Extract the [X, Y] coordinate from the center of the cell holding the provided text.  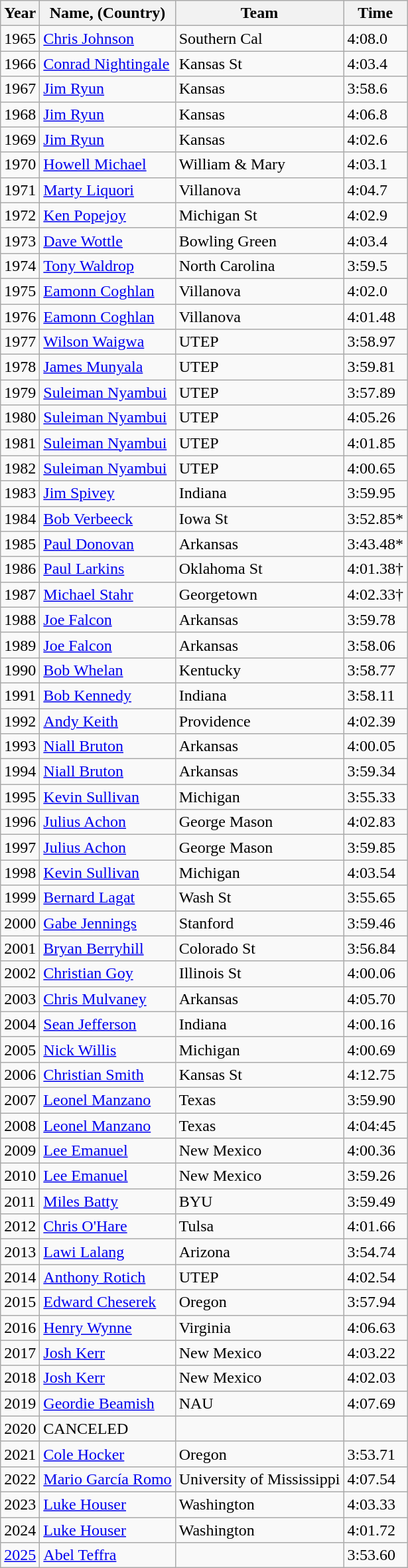
Conrad Nightingale [107, 64]
2000 [20, 923]
Michael Stahr [107, 594]
2013 [20, 1252]
2008 [20, 1126]
2020 [20, 1429]
Jim Spivey [107, 493]
2012 [20, 1227]
Wash St [259, 898]
Virginia [259, 1328]
4:05.26 [375, 418]
1991 [20, 695]
1978 [20, 367]
3:53.71 [375, 1454]
Illinois St [259, 974]
Iowa St [259, 519]
BYU [259, 1201]
CANCELED [107, 1429]
4:00.06 [375, 974]
Marty Liquori [107, 190]
Southern Cal [259, 39]
Paul Larkins [107, 569]
4:02.54 [375, 1277]
3:59.78 [375, 620]
3:59.46 [375, 923]
Providence [259, 721]
1982 [20, 468]
4:01.48 [375, 317]
Anthony Rotich [107, 1277]
4:00.05 [375, 746]
4:07.54 [375, 1479]
1970 [20, 165]
Time [375, 13]
4:01.85 [375, 443]
1969 [20, 139]
3:59.34 [375, 772]
Year [20, 13]
4:02.9 [375, 215]
1985 [20, 544]
1984 [20, 519]
4:05.70 [375, 999]
4:06.63 [375, 1328]
1989 [20, 645]
2024 [20, 1529]
Bob Verbeeck [107, 519]
4:03.22 [375, 1353]
Bowling Green [259, 240]
Howell Michael [107, 165]
4:01.66 [375, 1227]
1998 [20, 873]
Name, (Country) [107, 13]
3:58.06 [375, 645]
3:57.94 [375, 1302]
Geordie Beamish [107, 1403]
Miles Batty [107, 1201]
1993 [20, 746]
4:03.1 [375, 165]
4:08.0 [375, 39]
3:56.84 [375, 948]
4:03.33 [375, 1504]
4:00.65 [375, 468]
1973 [20, 240]
1976 [20, 317]
Paul Donovan [107, 544]
1971 [20, 190]
Arizona [259, 1252]
3:59.85 [375, 847]
3:58.77 [375, 670]
4:01.38† [375, 569]
2003 [20, 999]
3:54.74 [375, 1252]
Sean Jefferson [107, 1024]
Christian Goy [107, 974]
3:59.90 [375, 1100]
2001 [20, 948]
2010 [20, 1176]
2006 [20, 1075]
Bryan Berryhill [107, 948]
Kentucky [259, 670]
William & Mary [259, 165]
3:55.65 [375, 898]
Nick Willis [107, 1049]
4:04.7 [375, 190]
1977 [20, 342]
2011 [20, 1201]
Dave Wottle [107, 240]
1965 [20, 39]
4:02.03 [375, 1378]
Andy Keith [107, 721]
1981 [20, 443]
Edward Cheserek [107, 1302]
3:59.26 [375, 1176]
2014 [20, 1277]
3:59.81 [375, 367]
4:06.8 [375, 114]
1992 [20, 721]
NAU [259, 1403]
3:59.95 [375, 493]
1988 [20, 620]
2004 [20, 1024]
2016 [20, 1328]
1967 [20, 89]
4:02.0 [375, 291]
4:03.54 [375, 873]
2017 [20, 1353]
3:59.5 [375, 266]
Oklahoma St [259, 569]
Lawi Lalang [107, 1252]
Chris Mulvaney [107, 999]
University of Mississippi [259, 1479]
Cole Hocker [107, 1454]
3:58.11 [375, 695]
Mario García Romo [107, 1479]
Ken Popejoy [107, 215]
4:00.16 [375, 1024]
3:57.89 [375, 392]
1999 [20, 898]
2018 [20, 1378]
1968 [20, 114]
1980 [20, 418]
Michigan St [259, 215]
2009 [20, 1151]
2023 [20, 1504]
Bernard Lagat [107, 898]
4:02.39 [375, 721]
1983 [20, 493]
Bob Whelan [107, 670]
1979 [20, 392]
North Carolina [259, 266]
1995 [20, 797]
Wilson Waigwa [107, 342]
Bob Kennedy [107, 695]
3:43.48* [375, 544]
4:07.69 [375, 1403]
4:02.83 [375, 822]
1987 [20, 594]
4:01.72 [375, 1529]
2025 [20, 1555]
Chris O'Hare [107, 1227]
1997 [20, 847]
3:58.6 [375, 89]
Chris Johnson [107, 39]
Christian Smith [107, 1075]
Tulsa [259, 1227]
4:04:45 [375, 1126]
2022 [20, 1479]
1972 [20, 215]
4:12.75 [375, 1075]
1966 [20, 64]
4:00.69 [375, 1049]
4:02.33† [375, 594]
3:53.60 [375, 1555]
1975 [20, 291]
3:58.97 [375, 342]
4:00.36 [375, 1151]
James Munyala [107, 367]
Colorado St [259, 948]
1974 [20, 266]
4:02.6 [375, 139]
1996 [20, 822]
2021 [20, 1454]
2002 [20, 974]
1990 [20, 670]
2007 [20, 1100]
2005 [20, 1049]
1994 [20, 772]
3:52.85* [375, 519]
Gabe Jennings [107, 923]
3:55.33 [375, 797]
2015 [20, 1302]
2019 [20, 1403]
3:59.49 [375, 1201]
Stanford [259, 923]
Team [259, 13]
Abel Teffra [107, 1555]
Georgetown [259, 594]
1986 [20, 569]
Tony Waldrop [107, 266]
Henry Wynne [107, 1328]
